Identify which cell holds the provided text, then report its [x, y] central coordinate. 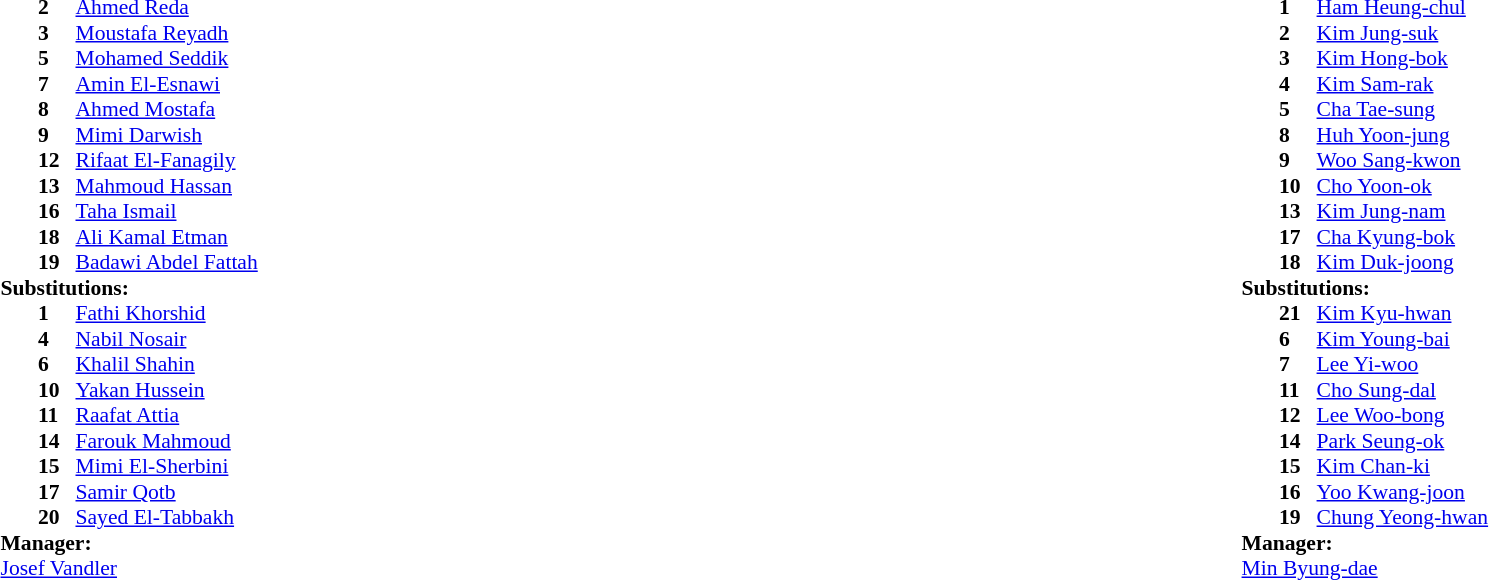
Cho Yoon-ok [1403, 186]
Mohamed Seddik [167, 59]
Kim Jung-nam [1403, 211]
Moustafa Reyadh [167, 33]
Ahmed Mostafa [167, 109]
Rifaat El-Fanagily [167, 161]
Khalil Shahin [167, 365]
Kim Jung-suk [1403, 33]
Yakan Hussein [167, 390]
Fathi Khorshid [167, 313]
Chung Yeong-hwan [1403, 517]
Cha Kyung-bok [1403, 237]
Farouk Mahmoud [167, 441]
1 [57, 313]
Kim Hong-bok [1403, 59]
Woo Sang-kwon [1403, 161]
Huh Yoon-jung [1403, 135]
Lee Woo-bong [1403, 415]
Kim Chan-ki [1403, 467]
Park Seung-ok [1403, 441]
Sayed El-Tabbakh [167, 517]
Amin El-Esnawi [167, 84]
Kim Duk-joong [1403, 263]
20 [57, 517]
Yoo Kwang-joon [1403, 492]
Samir Qotb [167, 492]
2 [1298, 33]
Mahmoud Hassan [167, 186]
Cha Tae-sung [1403, 109]
Ali Kamal Etman [167, 237]
Raafat Attia [167, 415]
Lee Yi-woo [1403, 365]
Nabil Nosair [167, 339]
Badawi Abdel Fattah [167, 263]
Kim Sam-rak [1403, 84]
Cho Sung-dal [1403, 390]
Kim Kyu-hwan [1403, 313]
Taha Ismail [167, 211]
Mimi El-Sherbini [167, 467]
21 [1298, 313]
Mimi Darwish [167, 135]
Kim Young-bai [1403, 339]
